For the text-containing cell, return its midpoint in [X, Y] coordinate format. 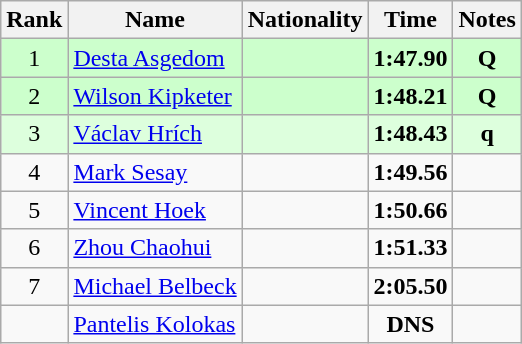
4 [34, 172]
Time [410, 20]
Wilson Kipketer [155, 96]
q [487, 134]
Desta Asgedom [155, 58]
Mark Sesay [155, 172]
1:49.56 [410, 172]
2:05.50 [410, 286]
Name [155, 20]
7 [34, 286]
1:50.66 [410, 210]
Pantelis Kolokas [155, 324]
1:48.21 [410, 96]
Notes [487, 20]
1:51.33 [410, 248]
5 [34, 210]
1 [34, 58]
6 [34, 248]
Vincent Hoek [155, 210]
2 [34, 96]
Rank [34, 20]
Václav Hrích [155, 134]
Zhou Chaohui [155, 248]
3 [34, 134]
1:47.90 [410, 58]
Nationality [305, 20]
Michael Belbeck [155, 286]
1:48.43 [410, 134]
DNS [410, 324]
